Detect which cell encompasses the target text, then output its [X, Y] center coordinate. 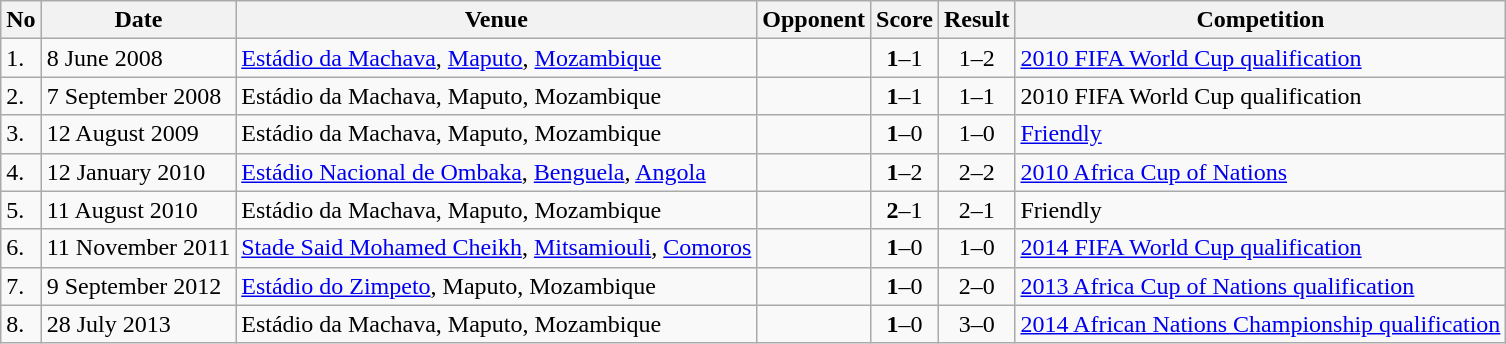
8 June 2008 [138, 58]
9 September 2012 [138, 286]
11 November 2011 [138, 248]
Stade Said Mohamed Cheikh, Mitsamiouli, Comoros [496, 248]
12 August 2009 [138, 134]
1. [21, 58]
Competition [1260, 20]
3–0 [977, 324]
Date [138, 20]
2014 FIFA World Cup qualification [1260, 248]
Score [905, 20]
2. [21, 96]
5. [21, 210]
6. [21, 248]
Estádio do Zimpeto, Maputo, Mozambique [496, 286]
2013 Africa Cup of Nations qualification [1260, 286]
28 July 2013 [138, 324]
2014 African Nations Championship qualification [1260, 324]
4. [21, 172]
Venue [496, 20]
No [21, 20]
12 January 2010 [138, 172]
Opponent [814, 20]
Result [977, 20]
8. [21, 324]
3. [21, 134]
2–2 [977, 172]
11 August 2010 [138, 210]
Estádio Nacional de Ombaka, Benguela, Angola [496, 172]
7 September 2008 [138, 96]
2010 Africa Cup of Nations [1260, 172]
7. [21, 286]
2–0 [977, 286]
